Identify which cell holds the provided text, then report its [X, Y] central coordinate. 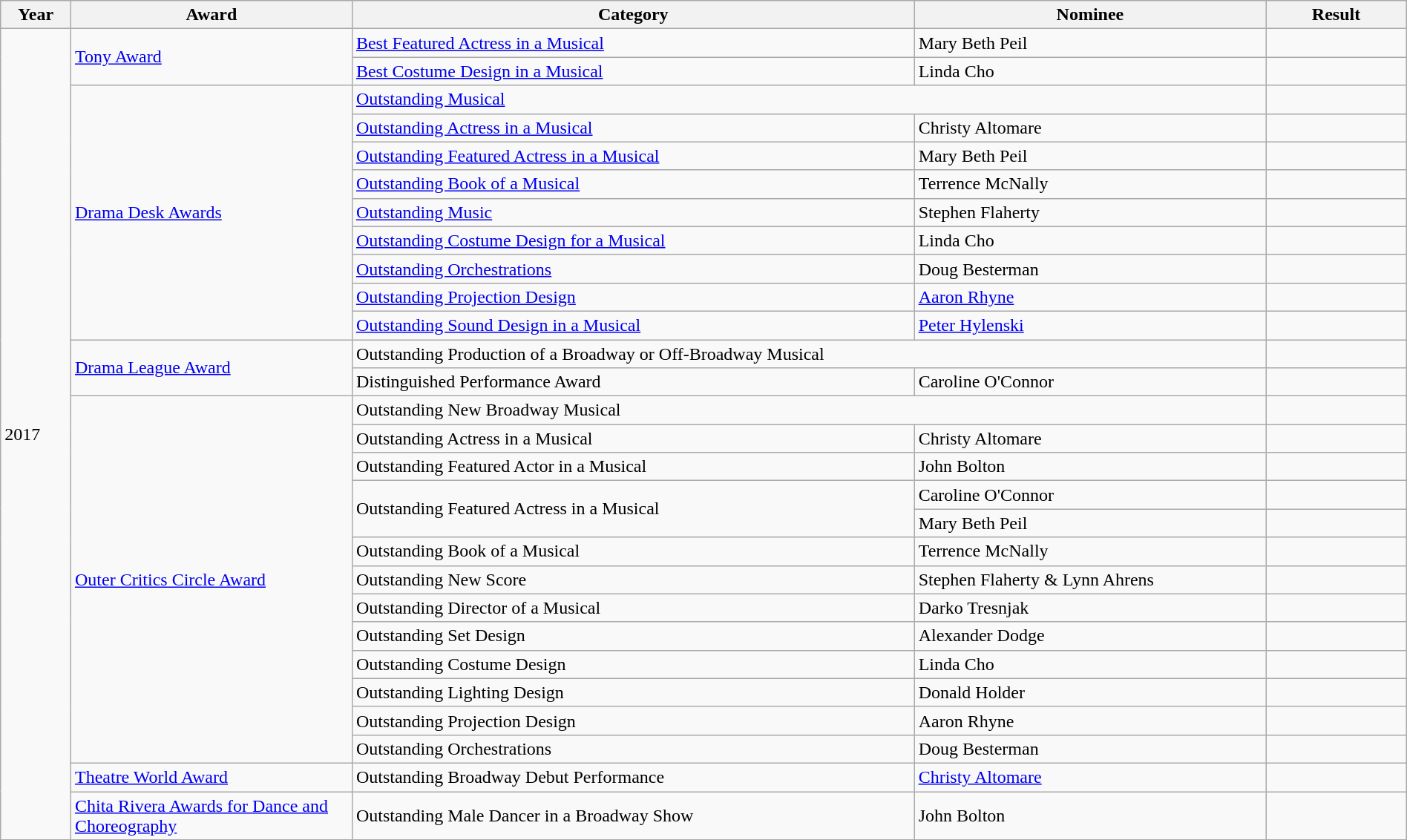
Alexander Dodge [1090, 636]
Chita Rivera Awards for Dance and Choreography [211, 815]
Tony Award [211, 57]
Year [36, 15]
Outer Critics Circle Award [211, 580]
Outstanding Lighting Design [633, 692]
Peter Hylenski [1090, 325]
Theatre World Award [211, 777]
Drama Desk Awards [211, 212]
Outstanding Male Dancer in a Broadway Show [633, 815]
Award [211, 15]
Darko Tresnjak [1090, 608]
Best Featured Actress in a Musical [633, 43]
Best Costume Design in a Musical [633, 71]
Outstanding Costume Design [633, 664]
Category [633, 15]
Outstanding New Score [633, 580]
Outstanding Broadway Debut Performance [633, 777]
Stephen Flaherty [1090, 212]
Outstanding Music [633, 212]
Outstanding Director of a Musical [633, 608]
Outstanding Production of a Broadway or Off-Broadway Musical [809, 354]
Nominee [1090, 15]
Result [1336, 15]
Outstanding Sound Design in a Musical [633, 325]
Drama League Award [211, 368]
Distinguished Performance Award [633, 382]
Outstanding Musical [809, 99]
Donald Holder [1090, 692]
Outstanding New Broadway Musical [809, 410]
Outstanding Set Design [633, 636]
2017 [36, 435]
Outstanding Costume Design for a Musical [633, 240]
Outstanding Featured Actor in a Musical [633, 467]
Stephen Flaherty & Lynn Ahrens [1090, 580]
